Return the [x, y] coordinate for the center point of the cell that contains the specified text.  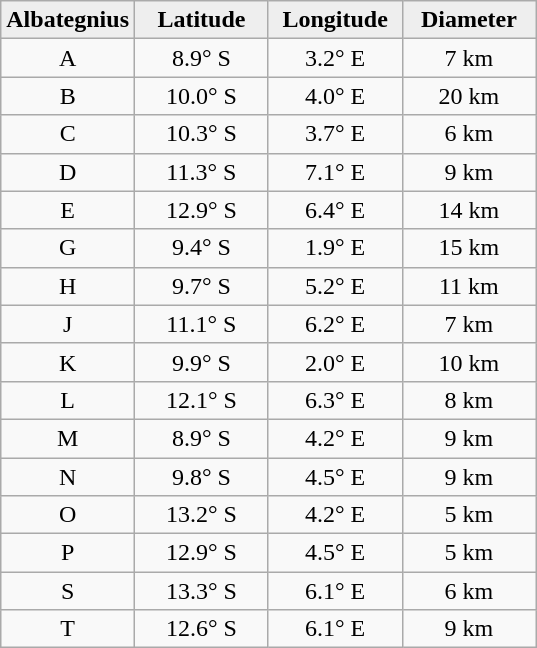
4.0° E [335, 96]
T [68, 629]
9.4° S [202, 248]
20 km [469, 96]
12.6° S [202, 629]
9.9° S [202, 362]
M [68, 438]
9.7° S [202, 286]
10 km [469, 362]
Latitude [202, 20]
11 km [469, 286]
6.3° E [335, 400]
15 km [469, 248]
2.0° E [335, 362]
E [68, 210]
K [68, 362]
12.1° S [202, 400]
G [68, 248]
11.3° S [202, 172]
8 km [469, 400]
S [68, 591]
Longitude [335, 20]
14 km [469, 210]
6.4° E [335, 210]
10.0° S [202, 96]
D [68, 172]
3.2° E [335, 58]
5.2° E [335, 286]
9.8° S [202, 477]
L [68, 400]
7.1° E [335, 172]
1.9° E [335, 248]
B [68, 96]
6.2° E [335, 324]
13.3° S [202, 591]
N [68, 477]
Albategnius [68, 20]
11.1° S [202, 324]
O [68, 515]
H [68, 286]
3.7° E [335, 134]
A [68, 58]
C [68, 134]
10.3° S [202, 134]
Diameter [469, 20]
13.2° S [202, 515]
J [68, 324]
P [68, 553]
